From the cell containing the given text, extract its center point as [X, Y] coordinate. 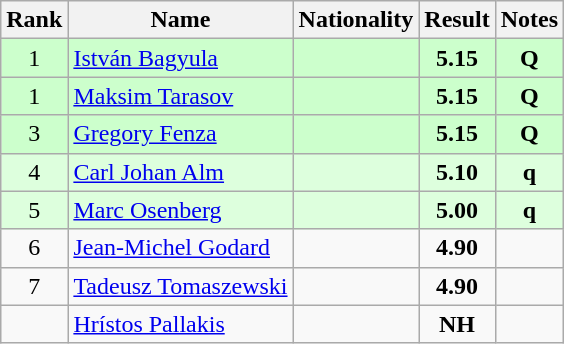
Nationality [356, 20]
Marc Osenberg [180, 210]
5.00 [457, 210]
5.10 [457, 172]
Carl Johan Alm [180, 172]
Gregory Fenza [180, 134]
7 [34, 286]
Rank [34, 20]
Maksim Tarasov [180, 96]
Jean-Michel Godard [180, 248]
Notes [529, 20]
3 [34, 134]
NH [457, 324]
Hrístos Pallakis [180, 324]
Result [457, 20]
István Bagyula [180, 58]
4 [34, 172]
5 [34, 210]
Tadeusz Tomaszewski [180, 286]
6 [34, 248]
Name [180, 20]
